From the cell containing the given text, extract its center point as (X, Y) coordinate. 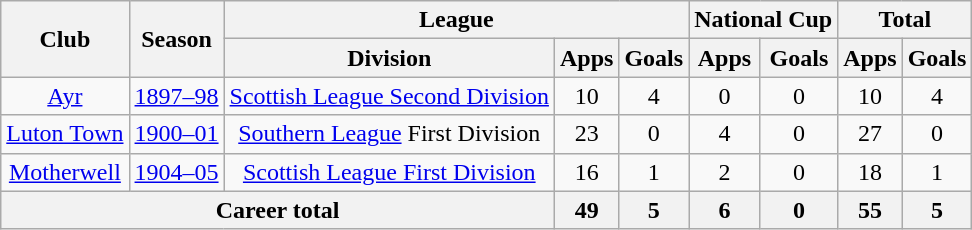
1897–98 (176, 96)
League (456, 20)
Motherwell (65, 172)
Scottish League First Division (389, 172)
1900–01 (176, 134)
6 (725, 210)
49 (586, 210)
Southern League First Division (389, 134)
23 (586, 134)
National Cup (764, 20)
1904–05 (176, 172)
Scottish League Second Division (389, 96)
Luton Town (65, 134)
Career total (278, 210)
Club (65, 39)
Season (176, 39)
18 (870, 172)
2 (725, 172)
Ayr (65, 96)
27 (870, 134)
Division (389, 58)
55 (870, 210)
16 (586, 172)
Total (905, 20)
